Search for the cell housing the specified text and yield its (X, Y) center coordinate. 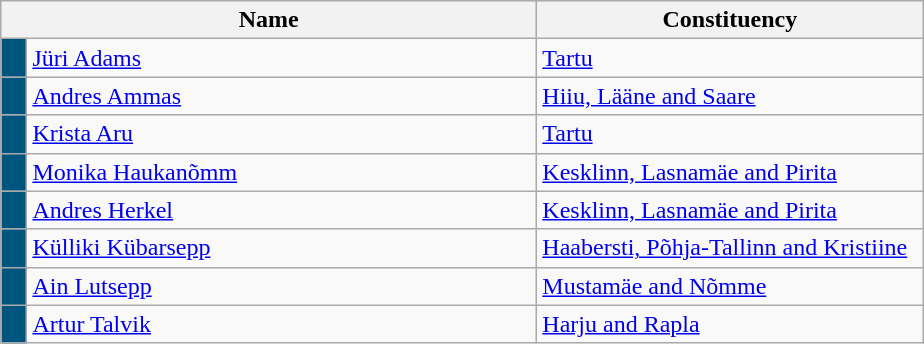
Andres Ammas (282, 96)
Artur Talvik (282, 324)
Mustamäe and Nõmme (730, 286)
Krista Aru (282, 134)
Jüri Adams (282, 58)
Name (269, 20)
Andres Herkel (282, 210)
Haabersti, Põhja-Tallinn and Kristiine (730, 248)
Harju and Rapla (730, 324)
Monika Haukanõmm (282, 172)
Külliki Kübarsepp (282, 248)
Hiiu, Lääne and Saare (730, 96)
Ain Lutsepp (282, 286)
Constituency (730, 20)
